Search for the cell housing the specified text and yield its [X, Y] center coordinate. 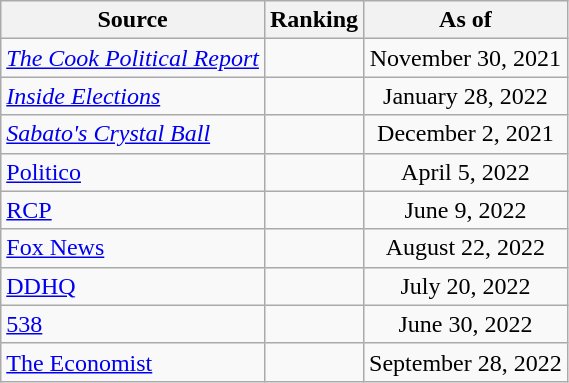
The Cook Political Report [133, 58]
June 30, 2022 [466, 324]
January 28, 2022 [466, 96]
538 [133, 324]
November 30, 2021 [466, 58]
April 5, 2022 [466, 172]
RCP [133, 210]
December 2, 2021 [466, 134]
As of [466, 20]
August 22, 2022 [466, 248]
July 20, 2022 [466, 286]
Politico [133, 172]
June 9, 2022 [466, 210]
September 28, 2022 [466, 362]
DDHQ [133, 286]
Sabato's Crystal Ball [133, 134]
Source [133, 20]
The Economist [133, 362]
Ranking [314, 20]
Fox News [133, 248]
Inside Elections [133, 96]
